Capture the cell that displays the provided text and extract its (X, Y) central coordinate. 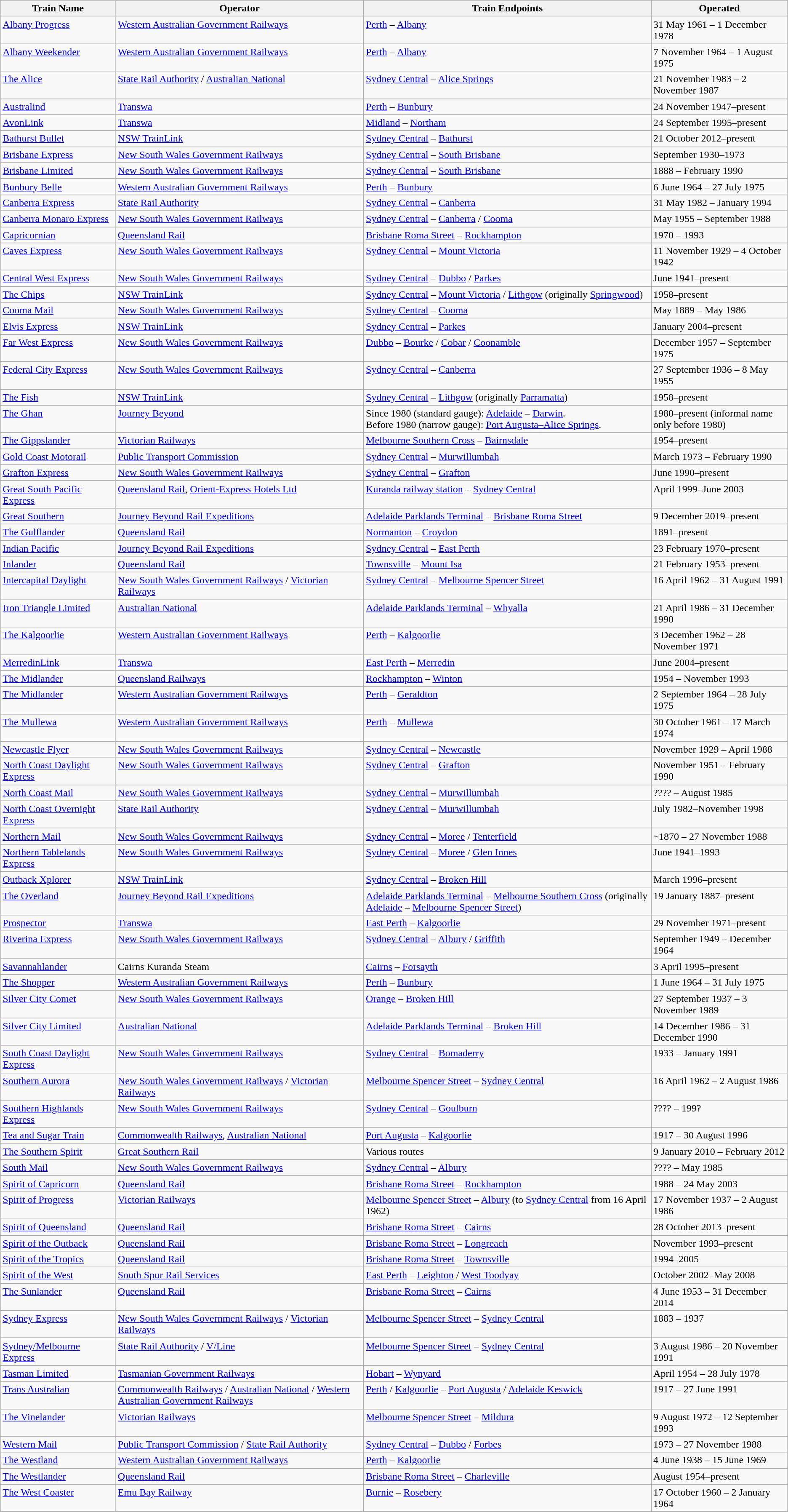
Sydney Central – Dubbo / Forbes (508, 1444)
Western Mail (58, 1444)
Canberra Monaro Express (58, 219)
Cairns – Forsayth (508, 967)
Great Southern (58, 516)
The Mullewa (58, 728)
23 February 1970–present (720, 548)
Brisbane Limited (58, 171)
Sydney/Melbourne Express (58, 1352)
3 December 1962 – 28 November 1971 (720, 641)
30 October 1961 – 17 March 1974 (720, 728)
September 1949 – December 1964 (720, 945)
1933 – January 1991 (720, 1059)
The Ghan (58, 419)
January 2004–present (720, 326)
August 1954–present (720, 1476)
Brisbane Roma Street – Townsville (508, 1259)
The Westland (58, 1460)
Spirit of the Outback (58, 1243)
Sydney Central – Melbourne Spencer Street (508, 586)
The West Coaster (58, 1498)
North Coast Overnight Express (58, 815)
South Spur Rail Services (239, 1275)
July 1982–November 1998 (720, 815)
Sydney Central – Albury / Griffith (508, 945)
Sydney Central – Dubbo / Parkes (508, 278)
South Coast Daylight Express (58, 1059)
Gold Coast Motorail (58, 457)
The Shopper (58, 983)
Far West Express (58, 348)
31 May 1982 – January 1994 (720, 203)
Central West Express (58, 278)
Adelaide Parklands Terminal – Brisbane Roma Street (508, 516)
The Westlander (58, 1476)
11 November 1929 – 4 October 1942 (720, 257)
Sydney Central – Mount Victoria (508, 257)
9 December 2019–present (720, 516)
Sydney Central – Goulburn (508, 1114)
Public Transport Commission (239, 457)
Albany Weekender (58, 57)
Bunbury Belle (58, 187)
Sydney Central – Bomaderry (508, 1059)
21 October 2012–present (720, 139)
1 June 1964 – 31 July 1975 (720, 983)
Tasman Limited (58, 1373)
North Coast Mail (58, 793)
Perth – Geraldton (508, 700)
2 September 1964 – 28 July 1975 (720, 700)
June 1941–1993 (720, 858)
Cooma Mail (58, 310)
Adelaide Parklands Terminal – Whyalla (508, 613)
21 November 1983 – 2 November 1987 (720, 85)
State Rail Authority / V/Line (239, 1352)
9 January 2010 – February 2012 (720, 1151)
Since 1980 (standard gauge): Adelaide – Darwin.Before 1980 (narrow gauge): Port Augusta–Alice Springs. (508, 419)
4 June 1938 – 15 June 1969 (720, 1460)
Outback Xplorer (58, 879)
Perth – Mullewa (508, 728)
June 1941–present (720, 278)
9 August 1972 – 12 September 1993 (720, 1423)
The Gippslander (58, 441)
December 1957 – September 1975 (720, 348)
The Overland (58, 901)
Brisbane Express (58, 155)
Emu Bay Railway (239, 1498)
Midland – Northam (508, 123)
Silver City Comet (58, 1004)
Rockhampton – Winton (508, 679)
???? – 199? (720, 1114)
East Perth – Merredin (508, 663)
Spirit of the Tropics (58, 1259)
AvonLink (58, 123)
1883 – 1937 (720, 1324)
Spirit of the West (58, 1275)
Sydney Express (58, 1324)
Melbourne Southern Cross – Bairnsdale (508, 441)
Spirit of Capricorn (58, 1183)
???? – May 1985 (720, 1167)
16 April 1962 – 31 August 1991 (720, 586)
Inlander (58, 564)
Albany Progress (58, 30)
Kuranda railway station – Sydney Central (508, 494)
31 May 1961 – 1 December 1978 (720, 30)
October 2002–May 2008 (720, 1275)
June 1990–present (720, 473)
MerredinLink (58, 663)
Sydney Central – Moree / Glen Innes (508, 858)
Prospector (58, 923)
Melbourne Spencer Street – Albury (to Sydney Central from 16 April 1962) (508, 1205)
Adelaide Parklands Terminal – Broken Hill (508, 1032)
Iron Triangle Limited (58, 613)
June 2004–present (720, 663)
Sydney Central – Alice Springs (508, 85)
Queensland Rail, Orient-Express Hotels Ltd (239, 494)
~1870 – 27 November 1988 (720, 836)
1980–present (informal name only before 1980) (720, 419)
Grafton Express (58, 473)
Elvis Express (58, 326)
The Alice (58, 85)
Capricornian (58, 235)
Newcastle Flyer (58, 749)
Train Name (58, 8)
March 1973 – February 1990 (720, 457)
November 1929 – April 1988 (720, 749)
21 April 1986 – 31 December 1990 (720, 613)
The Fish (58, 397)
Normanton – Croydon (508, 532)
Great South Pacific Express (58, 494)
24 November 1947–present (720, 107)
1891–present (720, 532)
28 October 2013–present (720, 1227)
7 November 1964 – 1 August 1975 (720, 57)
Sydney Central – Cooma (508, 310)
Port Augusta – Kalgoorlie (508, 1135)
Hobart – Wynyard (508, 1373)
1994–2005 (720, 1259)
Operated (720, 8)
Intercapital Daylight (58, 586)
Melbourne Spencer Street – Mildura (508, 1423)
Cairns Kuranda Steam (239, 967)
Various routes (508, 1151)
The Kalgoorlie (58, 641)
Tasmanian Government Railways (239, 1373)
4 June 1953 – 31 December 2014 (720, 1297)
Sydney Central – Albury (508, 1167)
South Mail (58, 1167)
Australind (58, 107)
27 September 1936 – 8 May 1955 (720, 376)
Sydney Central – Canberra / Cooma (508, 219)
Northern Mail (58, 836)
Dubbo – Bourke / Cobar / Coonamble (508, 348)
Public Transport Commission / State Rail Authority (239, 1444)
1970 – 1993 (720, 235)
Commonwealth Railways, Australian National (239, 1135)
Riverina Express (58, 945)
The Chips (58, 294)
Train Endpoints (508, 8)
September 1930–1973 (720, 155)
Southern Aurora (58, 1087)
17 November 1937 – 2 August 1986 (720, 1205)
Savannahlander (58, 967)
Sydney Central – Lithgow (originally Parramatta) (508, 397)
1988 – 24 May 2003 (720, 1183)
Sydney Central – Bathurst (508, 139)
1954 – November 1993 (720, 679)
1888 – February 1990 (720, 171)
Trans Australian (58, 1395)
14 December 1986 – 31 December 1990 (720, 1032)
Sydney Central – Moree / Tenterfield (508, 836)
Commonwealth Railways / Australian National / Western Australian Government Railways (239, 1395)
1917 – 30 August 1996 (720, 1135)
Bathurst Bullet (58, 139)
The Vinelander (58, 1423)
Sydney Central – East Perth (508, 548)
Sydney Central – Newcastle (508, 749)
24 September 1995–present (720, 123)
Sydney Central – Mount Victoria / Lithgow (originally Springwood) (508, 294)
Perth / Kalgoorlie – Port Augusta / Adelaide Keswick (508, 1395)
Tea and Sugar Train (58, 1135)
April 1999–June 2003 (720, 494)
???? – August 1985 (720, 793)
Spirit of Progress (58, 1205)
Brisbane Roma Street – Longreach (508, 1243)
November 1993–present (720, 1243)
Federal City Express (58, 376)
Great Southern Rail (239, 1151)
Indian Pacific (58, 548)
Canberra Express (58, 203)
Sydney Central – Parkes (508, 326)
Adelaide Parklands Terminal – Melbourne Southern Cross (originally Adelaide – Melbourne Spencer Street) (508, 901)
Sydney Central – Broken Hill (508, 879)
Silver City Limited (58, 1032)
21 February 1953–present (720, 564)
The Gulflander (58, 532)
East Perth – Kalgoorlie (508, 923)
Spirit of Queensland (58, 1227)
March 1996–present (720, 879)
Burnie – Rosebery (508, 1498)
Queensland Railways (239, 679)
Orange – Broken Hill (508, 1004)
Caves Express (58, 257)
1917 – 27 June 1991 (720, 1395)
3 August 1986 – 20 November 1991 (720, 1352)
State Rail Authority / Australian National (239, 85)
27 September 1937 – 3 November 1989 (720, 1004)
1954–present (720, 441)
November 1951 – February 1990 (720, 771)
16 April 1962 – 2 August 1986 (720, 1087)
North Coast Daylight Express (58, 771)
May 1955 – September 1988 (720, 219)
6 June 1964 – 27 July 1975 (720, 187)
Brisbane Roma Street – Charleville (508, 1476)
The Sunlander (58, 1297)
Southern Highlands Express (58, 1114)
Northern Tablelands Express (58, 858)
3 April 1995–present (720, 967)
Townsville – Mount Isa (508, 564)
Journey Beyond (239, 419)
The Southern Spirit (58, 1151)
East Perth – Leighton / West Toodyay (508, 1275)
Operator (239, 8)
19 January 1887–present (720, 901)
29 November 1971–present (720, 923)
17 October 1960 – 2 January 1964 (720, 1498)
May 1889 – May 1986 (720, 310)
1973 – 27 November 1988 (720, 1444)
April 1954 – 28 July 1978 (720, 1373)
